From the cell containing the given text, extract its center point as (x, y) coordinate. 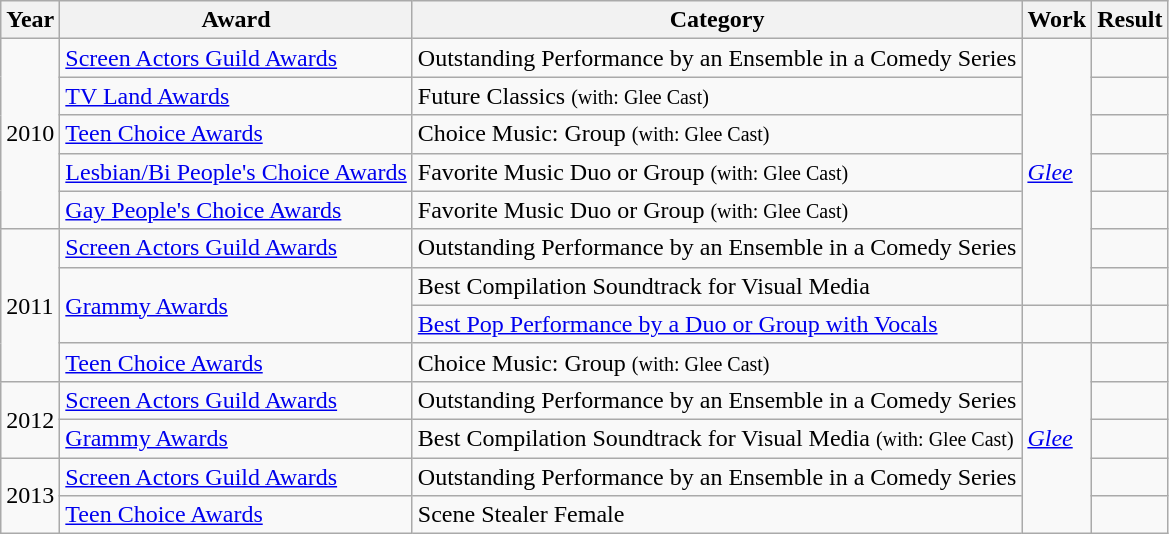
TV Land Awards (236, 96)
2012 (30, 419)
Best Compilation Soundtrack for Visual Media (717, 286)
Best Compilation Soundtrack for Visual Media (with: Glee Cast) (717, 438)
2013 (30, 496)
2011 (30, 305)
2010 (30, 134)
Year (30, 20)
Gay People's Choice Awards (236, 210)
Result (1130, 20)
Award (236, 20)
Lesbian/Bi People's Choice Awards (236, 172)
Category (717, 20)
Work (1057, 20)
Scene Stealer Female (717, 515)
Best Pop Performance by a Duo or Group with Vocals (717, 324)
Future Classics (with: Glee Cast) (717, 96)
